Find where the given text appears and provide that cell's center as (x, y) coordinate. 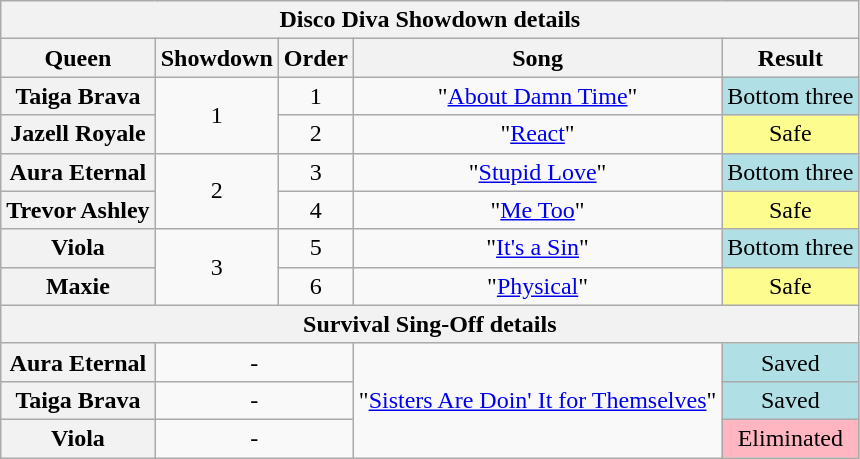
Queen (78, 58)
Eliminated (790, 438)
"Stupid Love" (537, 172)
Jazell Royale (78, 134)
Song (537, 58)
"Me Too" (537, 210)
4 (316, 210)
Disco Diva Showdown details (430, 20)
"It's a Sin" (537, 248)
6 (316, 286)
5 (316, 248)
Showdown (216, 58)
"Physical" (537, 286)
"About Damn Time" (537, 96)
Result (790, 58)
Trevor Ashley (78, 210)
Maxie (78, 286)
Order (316, 58)
Survival Sing-Off details (430, 324)
"Sisters Are Doin' It for Themselves" (537, 400)
"React" (537, 134)
